Find where the given text appears and provide that cell's center as [X, Y] coordinate. 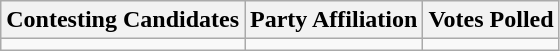
Votes Polled [491, 20]
Party Affiliation [334, 20]
Contesting Candidates [123, 20]
